From the cell containing the given text, extract its center point as [X, Y] coordinate. 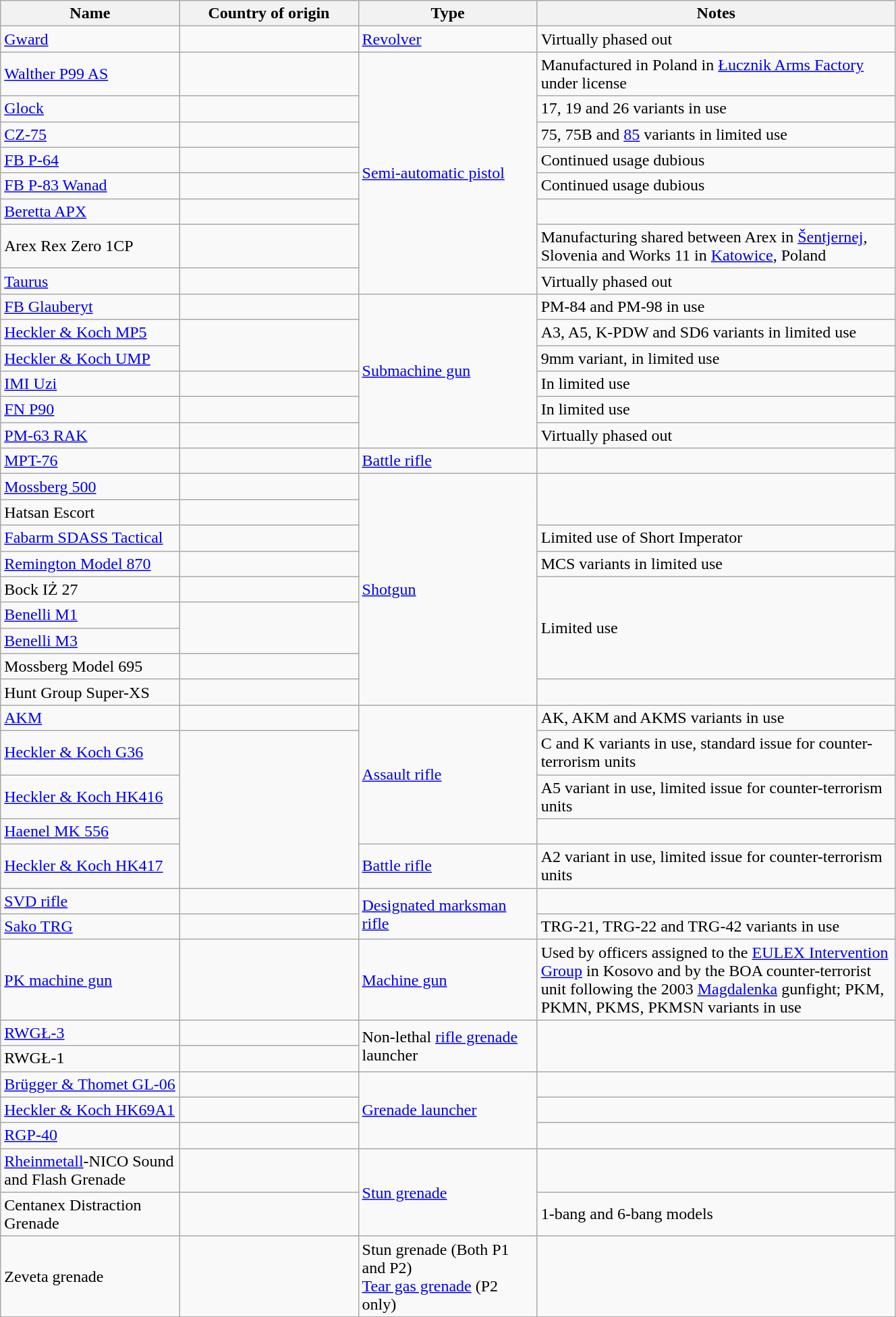
9mm variant, in limited use [716, 358]
FB P-64 [90, 160]
Limited use of Short Imperator [716, 538]
AK, AKM and AKMS variants in use [716, 718]
PK machine gun [90, 980]
Type [448, 14]
SVD rifle [90, 901]
A2 variant in use, limited issue for counter-terrorism units [716, 867]
PM-84 and PM-98 in use [716, 306]
Heckler & Koch HK416 [90, 797]
Grenade launcher [448, 1110]
RWGŁ-3 [90, 1033]
Notes [716, 14]
Heckler & Koch MP5 [90, 332]
MPT-76 [90, 461]
Haenel MK 556 [90, 832]
Hatsan Escort [90, 512]
TRG-21, TRG-22 and TRG-42 variants in use [716, 927]
Hunt Group Super-XS [90, 692]
Heckler & Koch HK417 [90, 867]
Rheinmetall-NICO Sound and Flash Grenade [90, 1171]
MCS variants in limited use [716, 564]
Brügger & Thomet GL-06 [90, 1084]
Revolver [448, 39]
Walther P99 AS [90, 74]
Heckler & Koch G36 [90, 752]
Heckler & Koch HK69A1 [90, 1110]
Centanex Distraction Grenade [90, 1214]
Non-lethal rifle grenade launcher [448, 1046]
Heckler & Koch UMP [90, 358]
Sako TRG [90, 927]
Taurus [90, 281]
Machine gun [448, 980]
FB P-83 Wanad [90, 186]
Arex Rex Zero 1CP [90, 246]
Manufacturing shared between Arex in Šentjernej, Slovenia and Works 11 in Katowice, Poland [716, 246]
Designated marksman rifle [448, 914]
IMI Uzi [90, 384]
FN P90 [90, 410]
1-bang and 6-bang models [716, 1214]
Glock [90, 109]
Bock IŻ 27 [90, 589]
Stun grenade [448, 1192]
Name [90, 14]
Benelli M3 [90, 641]
Mossberg Model 695 [90, 666]
A5 variant in use, limited issue for counter-terrorism units [716, 797]
C and K variants in use, standard issue for counter-terrorism units [716, 752]
Benelli M1 [90, 615]
Country of origin [269, 14]
Stun grenade (Both P1 and P2)Tear gas grenade (P2 only) [448, 1276]
Manufactured in Poland in Łucznik Arms Factory under license [716, 74]
Fabarm SDASS Tactical [90, 538]
Limited use [716, 628]
Semi-automatic pistol [448, 173]
Zeveta grenade [90, 1276]
75, 75B and 85 variants in limited use [716, 134]
Assault rifle [448, 774]
Gward [90, 39]
AKM [90, 718]
Mossberg 500 [90, 487]
17, 19 and 26 variants in use [716, 109]
Remington Model 870 [90, 564]
A3, A5, K-PDW and SD6 variants in limited use [716, 332]
FB Glauberyt [90, 306]
Beretta APX [90, 211]
RWGŁ-1 [90, 1058]
CZ-75 [90, 134]
PM-63 RAK [90, 435]
Submachine gun [448, 371]
RGP-40 [90, 1135]
Shotgun [448, 590]
